Provide the [x, y] coordinate of the cell's center where the given text is located.  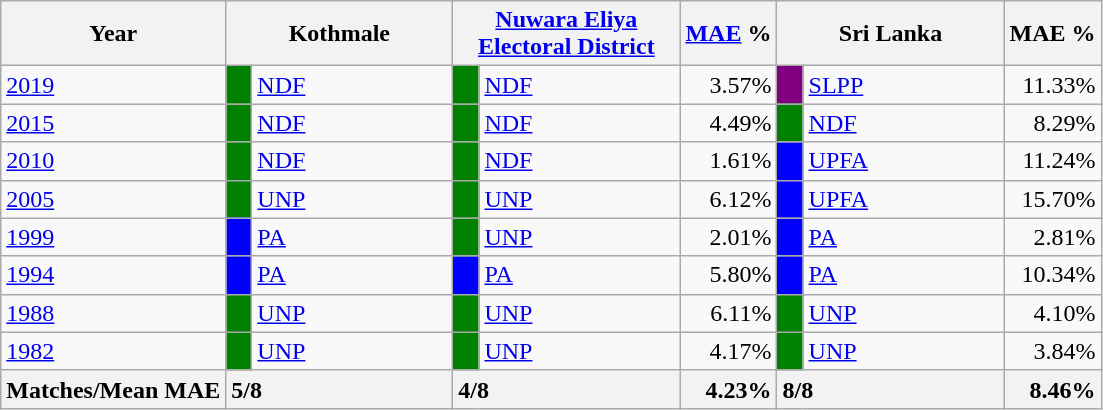
5/8 [340, 389]
11.24% [1052, 161]
3.84% [1052, 351]
6.12% [728, 199]
15.70% [1052, 199]
4/8 [566, 389]
Nuwara Eliya Electoral District [566, 34]
4.10% [1052, 313]
2015 [114, 123]
Matches/Mean MAE [114, 389]
10.34% [1052, 275]
2.81% [1052, 237]
3.57% [728, 85]
5.80% [728, 275]
8.46% [1052, 389]
2010 [114, 161]
2.01% [728, 237]
8.29% [1052, 123]
SLPP [904, 85]
1982 [114, 351]
1.61% [728, 161]
1994 [114, 275]
1988 [114, 313]
4.49% [728, 123]
Year [114, 34]
4.17% [728, 351]
4.23% [728, 389]
Sri Lanka [890, 34]
11.33% [1052, 85]
2019 [114, 85]
Kothmale [340, 34]
6.11% [728, 313]
2005 [114, 199]
1999 [114, 237]
8/8 [890, 389]
